For the text-containing cell, return its midpoint in [x, y] coordinate format. 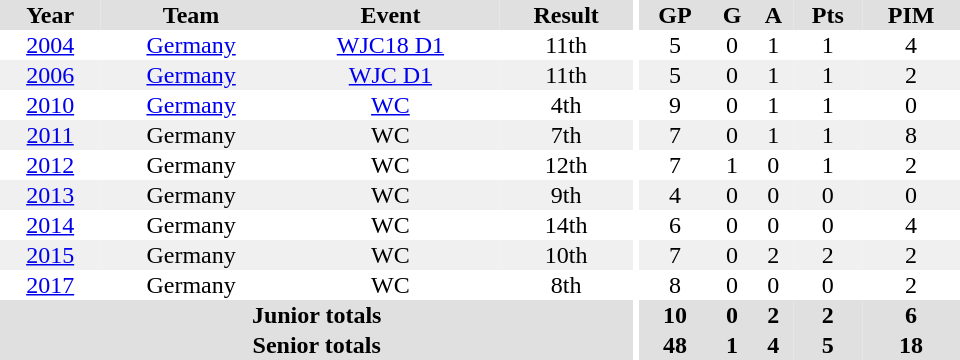
Year [50, 15]
2004 [50, 45]
2011 [50, 135]
2017 [50, 285]
PIM [911, 15]
2006 [50, 75]
4th [566, 105]
Result [566, 15]
Team [191, 15]
Junior totals [316, 315]
9th [566, 195]
Senior totals [316, 345]
8th [566, 285]
2013 [50, 195]
10th [566, 255]
2014 [50, 225]
9 [674, 105]
2010 [50, 105]
A [773, 15]
7th [566, 135]
G [732, 15]
2015 [50, 255]
48 [674, 345]
Pts [828, 15]
WJC18 D1 [390, 45]
2012 [50, 165]
12th [566, 165]
18 [911, 345]
14th [566, 225]
GP [674, 15]
WJC D1 [390, 75]
Event [390, 15]
10 [674, 315]
